Pinpoint the cell where the given text exists, returning its [X, Y] midpoint coordinate. 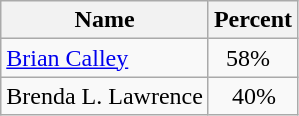
40% [252, 96]
58% [252, 58]
Name [105, 20]
Brenda L. Lawrence [105, 96]
Brian Calley [105, 58]
Percent [252, 20]
